Identify which cell holds the provided text, then report its (X, Y) central coordinate. 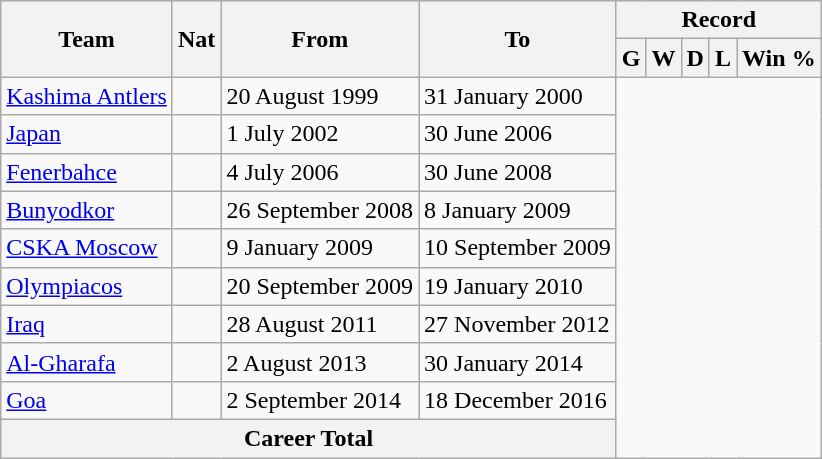
Record (718, 20)
Olympiacos (87, 286)
Iraq (87, 324)
W (664, 58)
Goa (87, 400)
1 July 2002 (320, 134)
28 August 2011 (320, 324)
Nat (196, 39)
CSKA Moscow (87, 248)
Kashima Antlers (87, 96)
9 January 2009 (320, 248)
Career Total (308, 438)
Fenerbahce (87, 172)
From (320, 39)
D (695, 58)
Win % (780, 58)
26 September 2008 (320, 210)
To (518, 39)
10 September 2009 (518, 248)
4 July 2006 (320, 172)
Bunyodkor (87, 210)
G (631, 58)
18 December 2016 (518, 400)
30 June 2006 (518, 134)
20 August 1999 (320, 96)
Al-Gharafa (87, 362)
2 August 2013 (320, 362)
20 September 2009 (320, 286)
30 January 2014 (518, 362)
31 January 2000 (518, 96)
2 September 2014 (320, 400)
8 January 2009 (518, 210)
30 June 2008 (518, 172)
19 January 2010 (518, 286)
L (722, 58)
27 November 2012 (518, 324)
Japan (87, 134)
Team (87, 39)
